Scan for the cell matching the given text and deliver its (X, Y) coordinate at center. 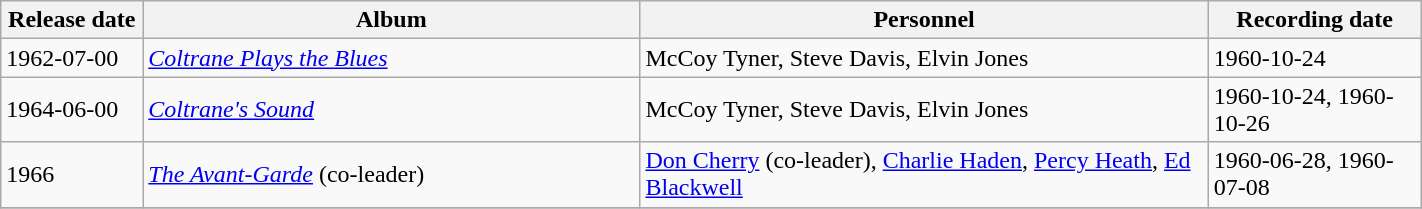
1960-06-28, 1960-07-08 (1314, 174)
Coltrane's Sound (392, 110)
1962-07-00 (72, 58)
Album (392, 20)
Coltrane Plays the Blues (392, 58)
Don Cherry (co-leader), Charlie Haden, Percy Heath, Ed Blackwell (924, 174)
The Avant-Garde (co-leader) (392, 174)
Release date (72, 20)
Recording date (1314, 20)
1964-06-00 (72, 110)
1960-10-24 (1314, 58)
1966 (72, 174)
Personnel (924, 20)
1960-10-24, 1960-10-26 (1314, 110)
